Scan for the cell matching the given text and deliver its [X, Y] coordinate at center. 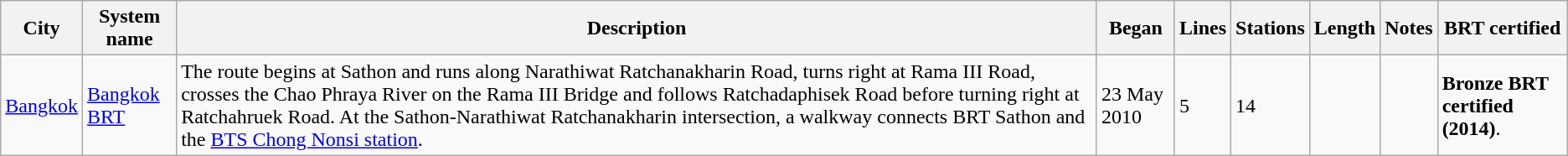
Bronze BRT certified (2014). [1503, 106]
Description [637, 29]
Began [1136, 29]
Bangkok BRT [129, 106]
Notes [1409, 29]
5 [1203, 106]
23 May 2010 [1136, 106]
14 [1271, 106]
Stations [1271, 29]
Length [1344, 29]
City [42, 29]
Bangkok [42, 106]
BRT certified [1503, 29]
System name [129, 29]
Lines [1203, 29]
